Find where the given text appears and provide that cell's center as (x, y) coordinate. 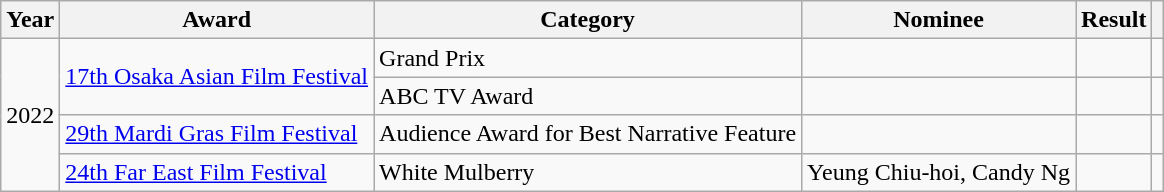
Year (30, 20)
2022 (30, 115)
Audience Award for Best Narrative Feature (588, 134)
29th Mardi Gras Film Festival (217, 134)
Grand Prix (588, 58)
24th Far East Film Festival (217, 172)
ABC TV Award (588, 96)
White Mulberry (588, 172)
Category (588, 20)
Yeung Chiu-hoi, Candy Ng (939, 172)
17th Osaka Asian Film Festival (217, 77)
Award (217, 20)
Result (1114, 20)
Nominee (939, 20)
